Identify which cell holds the provided text, then report its (x, y) central coordinate. 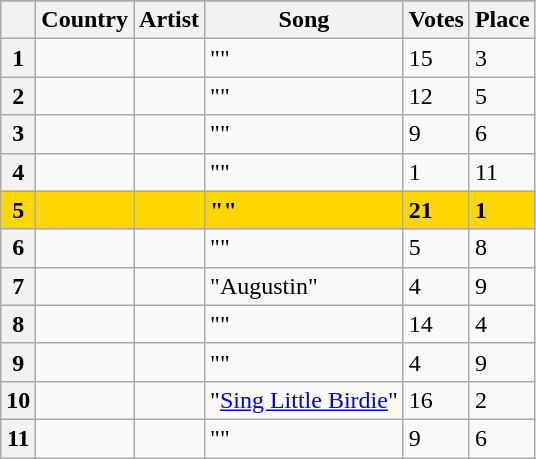
7 (18, 286)
Country (85, 20)
15 (436, 58)
"Augustin" (304, 286)
Place (502, 20)
12 (436, 96)
14 (436, 324)
10 (18, 400)
16 (436, 400)
Votes (436, 20)
Song (304, 20)
Artist (170, 20)
"Sing Little Birdie" (304, 400)
21 (436, 210)
